Return (X, Y) of the center of cell containing provided text 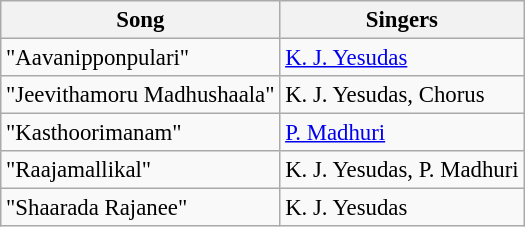
Singers (402, 20)
K. J. Yesudas, P. Madhuri (402, 170)
"Shaarada Rajanee" (140, 208)
K. J. Yesudas, Chorus (402, 95)
P. Madhuri (402, 133)
"Kasthoorimanam" (140, 133)
"Raajamallikal" (140, 170)
"Jeevithamoru Madhushaala" (140, 95)
Song (140, 20)
"Aavanipponpulari" (140, 58)
